Capture the cell that displays the provided text and extract its [x, y] central coordinate. 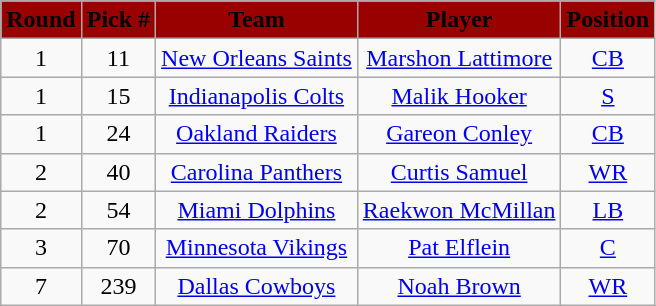
Gareon Conley [459, 134]
Marshon Lattimore [459, 58]
Oakland Raiders [257, 134]
Noah Brown [459, 286]
Pick # [118, 20]
Carolina Panthers [257, 172]
Raekwon McMillan [459, 210]
Team [257, 20]
40 [118, 172]
Dallas Cowboys [257, 286]
239 [118, 286]
3 [41, 248]
LB [608, 210]
7 [41, 286]
Pat Elflein [459, 248]
15 [118, 96]
Indianapolis Colts [257, 96]
Minnesota Vikings [257, 248]
Player [459, 20]
S [608, 96]
Curtis Samuel [459, 172]
New Orleans Saints [257, 58]
Round [41, 20]
Position [608, 20]
Miami Dolphins [257, 210]
70 [118, 248]
C [608, 248]
11 [118, 58]
24 [118, 134]
Malik Hooker [459, 96]
54 [118, 210]
